Scan for the cell matching the given text and deliver its [x, y] coordinate at center. 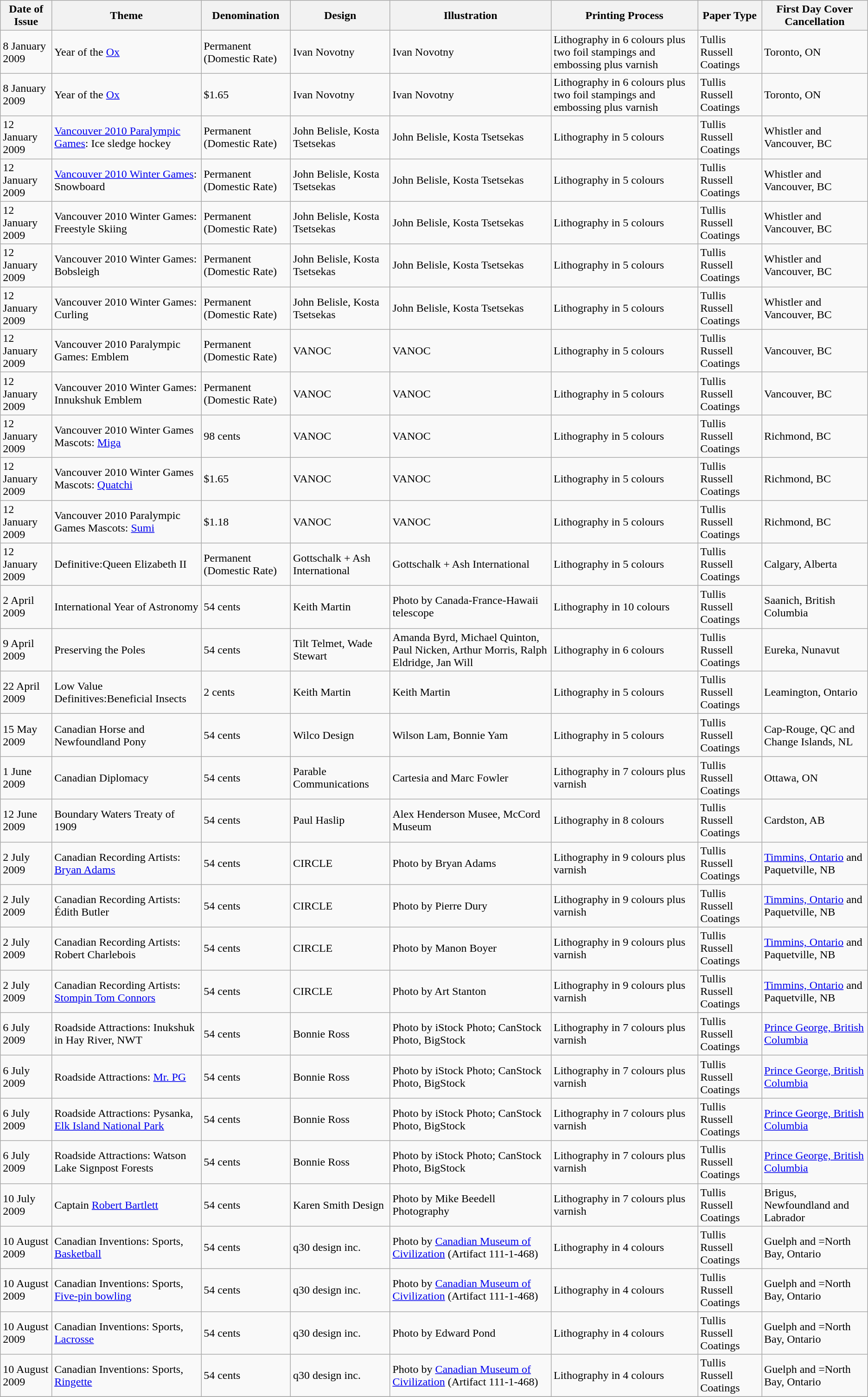
Lithography in 10 colours [624, 607]
Vancouver 2010 Paralympic Games Mascots: Sumi [127, 521]
Canadian Inventions: Sports, Lacrosse [127, 1333]
22 April 2009 [26, 692]
15 May 2009 [26, 735]
10 July 2009 [26, 1205]
Date of Issue [26, 16]
Vancouver 2010 Winter Games: Curling [127, 308]
Alex Henderson Musee, McCord Museum [471, 820]
Preserving the Poles [127, 650]
Theme [127, 16]
Canadian Recording Artists: Bryan Adams [127, 863]
Cartesia and Marc Fowler [471, 778]
Cardston, AB [814, 820]
Karen Smith Design [340, 1205]
Canadian Horse and Newfoundland Pony [127, 735]
International Year of Astronomy [127, 607]
First Day Cover Cancellation [814, 16]
Saanich, British Columbia [814, 607]
Leamington, Ontario [814, 692]
Canadian Recording Artists: Robert Charlebois [127, 948]
Photo by Manon Boyer [471, 948]
1 June 2009 [26, 778]
Vancouver 2010 Winter Games: Innukshuk Emblem [127, 393]
Canadian Diplomacy [127, 778]
12 June 2009 [26, 820]
Canadian Inventions: Sports, Five-pin bowling [127, 1290]
Wilson Lam, Bonnie Yam [471, 735]
Photo by Mike Beedell Photography [471, 1205]
Parable Communications [340, 778]
Printing Process [624, 16]
Ottawa, ON [814, 778]
Canadian Inventions: Sports, Ringette [127, 1376]
Vancouver 2010 Winter Games: Snowboard [127, 180]
Boundary Waters Treaty of 1909 [127, 820]
Design [340, 16]
Canadian Recording Artists: Stompin Tom Connors [127, 991]
98 cents [246, 436]
Photo by Edward Pond [471, 1333]
$1.18 [246, 521]
Vancouver 2010 Paralympic Games: Ice sledge hockey [127, 137]
Low Value Definitives:Beneficial Insects [127, 692]
Definitive:Queen Elizabeth II [127, 564]
Paper Type [730, 16]
Cap-Rouge, QC and Change Islands, NL [814, 735]
Canadian Inventions: Sports, Basketball [127, 1248]
Canadian Recording Artists: Édith Butler [127, 906]
Vancouver 2010 Winter Games Mascots: Quatchi [127, 479]
Captain Robert Bartlett [127, 1205]
Lithography in 8 colours [624, 820]
Paul Haslip [340, 820]
Roadside Attractions: Watson Lake Signpost Forests [127, 1162]
Photo by Pierre Dury [471, 906]
Roadside Attractions: Inukshuk in Hay River, NWT [127, 1034]
9 April 2009 [26, 650]
2 April 2009 [26, 607]
Roadside Attractions: Pysanka, Elk Island National Park [127, 1119]
Photo by Canada-France-Hawaii telescope [471, 607]
Photo by Art Stanton [471, 991]
Eureka, Nunavut [814, 650]
Photo by Bryan Adams [471, 863]
Lithography in 6 colours [624, 650]
Vancouver 2010 Winter Games Mascots: Miga [127, 436]
Brigus, Newfoundland and Labrador [814, 1205]
Wilco Design [340, 735]
Vancouver 2010 Winter Games: Freestyle Skiing [127, 223]
Roadside Attractions: Mr. PG [127, 1077]
Illustration [471, 16]
2 cents [246, 692]
Tilt Telmet, Wade Stewart [340, 650]
Calgary, Alberta [814, 564]
Vancouver 2010 Winter Games: Bobsleigh [127, 265]
Amanda Byrd, Michael Quinton, Paul Nicken, Arthur Morris, Ralph Eldridge, Jan Will [471, 650]
Denomination [246, 16]
Vancouver 2010 Paralympic Games: Emblem [127, 351]
